Provide the [x, y] coordinate of the cell's center where the given text is located.  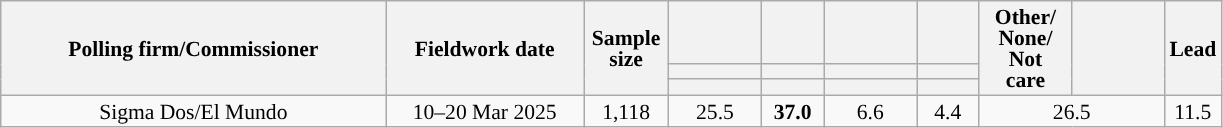
37.0 [792, 110]
Sample size [626, 48]
Polling firm/Commissioner [194, 48]
25.5 [716, 110]
6.6 [870, 110]
Sigma Dos/El Mundo [194, 110]
Lead [1192, 48]
11.5 [1192, 110]
4.4 [948, 110]
Other/None/Notcare [1026, 48]
26.5 [1072, 110]
1,118 [626, 110]
10–20 Mar 2025 [485, 110]
Fieldwork date [485, 48]
